Find where the given text appears and provide that cell's center as [x, y] coordinate. 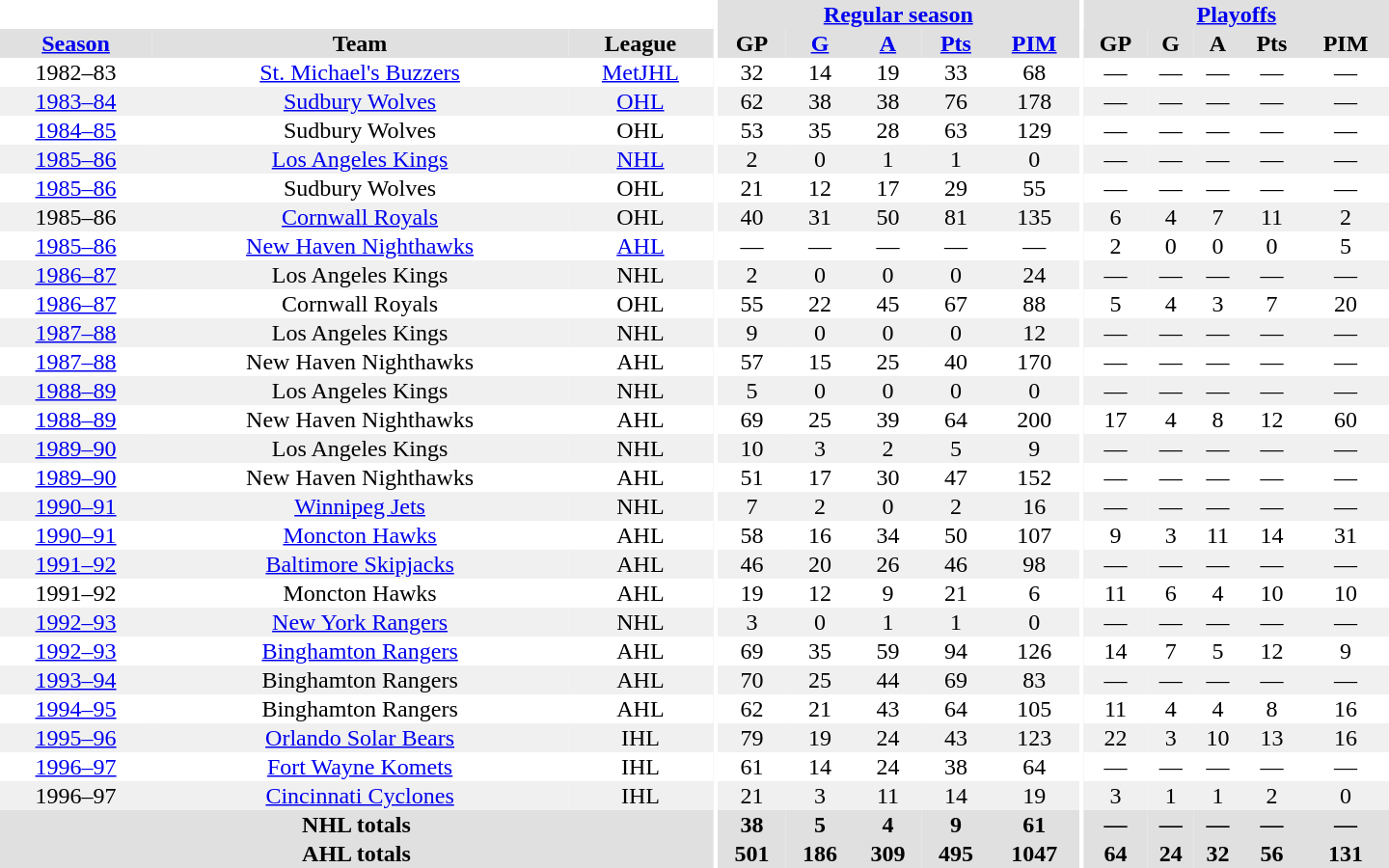
59 [887, 651]
200 [1034, 420]
29 [956, 188]
44 [887, 680]
105 [1034, 709]
Season [75, 43]
152 [1034, 477]
Winnipeg Jets [360, 506]
56 [1271, 854]
170 [1034, 362]
81 [956, 217]
51 [751, 477]
83 [1034, 680]
Fort Wayne Komets [360, 767]
30 [887, 477]
45 [887, 304]
39 [887, 420]
13 [1271, 738]
1984–85 [75, 130]
53 [751, 130]
34 [887, 535]
501 [751, 854]
33 [956, 72]
28 [887, 130]
98 [1034, 564]
1993–94 [75, 680]
67 [956, 304]
1047 [1034, 854]
1995–96 [75, 738]
107 [1034, 535]
1994–95 [75, 709]
NHL totals [357, 825]
St. Michael's Buzzers [360, 72]
Cincinnati Cyclones [360, 796]
1982–83 [75, 72]
Orlando Solar Bears [360, 738]
47 [956, 477]
57 [751, 362]
Playoffs [1237, 14]
Regular season [898, 14]
131 [1346, 854]
60 [1346, 420]
26 [887, 564]
495 [956, 854]
129 [1034, 130]
126 [1034, 651]
135 [1034, 217]
94 [956, 651]
88 [1034, 304]
123 [1034, 738]
New York Rangers [360, 622]
15 [820, 362]
Team [360, 43]
178 [1034, 101]
79 [751, 738]
68 [1034, 72]
63 [956, 130]
309 [887, 854]
186 [820, 854]
1983–84 [75, 101]
MetJHL [640, 72]
76 [956, 101]
AHL totals [357, 854]
Baltimore Skipjacks [360, 564]
League [640, 43]
70 [751, 680]
58 [751, 535]
